Capture the cell that displays the provided text and extract its (X, Y) central coordinate. 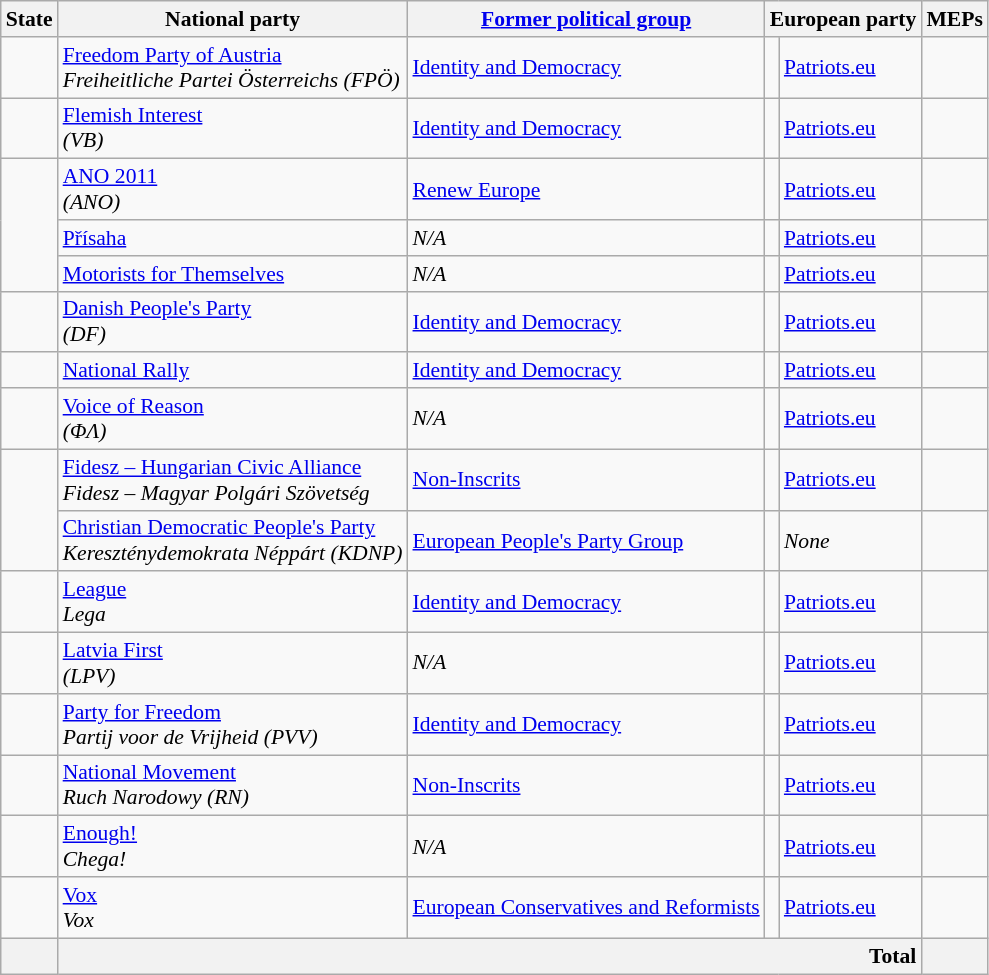
Freedom Party of AustriaFreiheitliche Partei Österreichs (FPÖ) (233, 68)
National Rally (233, 371)
Former political group (586, 19)
None (850, 540)
Flemish Interest (VB) (233, 128)
Enough!Chega! (233, 846)
Total (490, 956)
Motorists for Themselves (233, 274)
European party (844, 19)
National party (233, 19)
Fidesz – Hungarian Civic AllianceFidesz – Magyar Polgári Szövetség (233, 480)
European People's Party Group (586, 540)
Danish People's Party (DF) (233, 322)
Party for FreedomPartij voor de Vrijheid (PVV) (233, 724)
ANO 2011 (ANO) (233, 190)
National MovementRuch Narodowy (RN) (233, 786)
Christian Democratic People's PartyKereszténydemokrata Néppárt (KDNP) (233, 540)
MEPs (954, 19)
VoxVox (233, 908)
Voice of Reason (ΦΛ) (233, 418)
European Conservatives and Reformists (586, 908)
LeagueLega (233, 602)
State (30, 19)
Renew Europe (586, 190)
Latvia First (LPV) (233, 664)
Přísaha (233, 238)
